Capture the cell that displays the provided text and extract its [x, y] central coordinate. 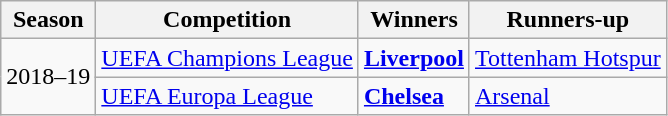
Arsenal [568, 96]
2018–19 [48, 77]
Competition [228, 20]
Runners-up [568, 20]
Winners [414, 20]
Liverpool [414, 58]
Season [48, 20]
UEFA Champions League [228, 58]
Tottenham Hotspur [568, 58]
UEFA Europa League [228, 96]
Chelsea [414, 96]
